Locate the cell with the specified text and output its [x, y] center coordinate. 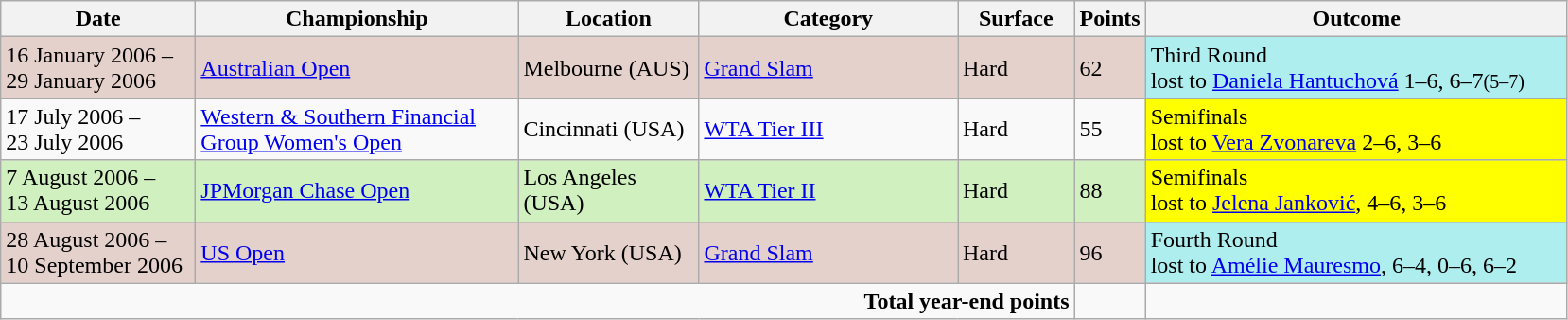
Fourth Round lost to Amélie Mauresmo, 6–4, 0–6, 6–2 [1356, 252]
96 [1110, 252]
Category [828, 19]
Los Angeles (USA) [609, 191]
Total year-end points [537, 301]
7 August 2006 –13 August 2006 [98, 191]
28 August 2006 –10 September 2006 [98, 252]
Surface [1016, 19]
Outcome [1356, 19]
17 July 2006 –23 July 2006 [98, 129]
WTA Tier II [828, 191]
55 [1110, 129]
Points [1110, 19]
New York (USA) [609, 252]
Location [609, 19]
Cincinnati (USA) [609, 129]
Semifinals lost to Vera Zvonareva 2–6, 3–6 [1356, 129]
Australian Open [357, 68]
16 January 2006 –29 January 2006 [98, 68]
JPMorgan Chase Open [357, 191]
WTA Tier III [828, 129]
62 [1110, 68]
Melbourne (AUS) [609, 68]
Western & Southern Financial Group Women's Open [357, 129]
Semifinals lost to Jelena Janković, 4–6, 3–6 [1356, 191]
Championship [357, 19]
88 [1110, 191]
Date [98, 19]
US Open [357, 252]
Third Round lost to Daniela Hantuchová 1–6, 6–7(5–7) [1356, 68]
